Detect which cell encompasses the target text, then output its [x, y] center coordinate. 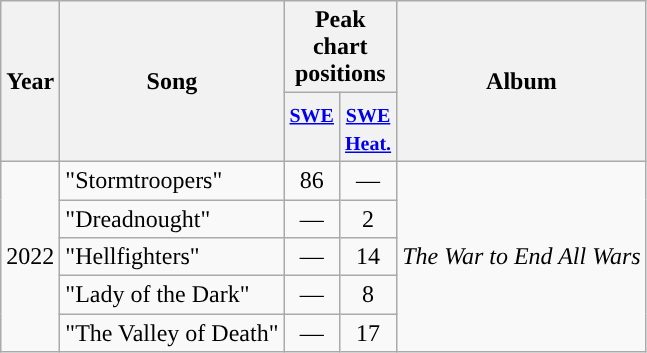
The War to End All Wars [522, 256]
2 [368, 219]
Album [522, 82]
14 [368, 257]
"Hellfighters" [172, 257]
Song [172, 82]
86 [312, 180]
SWEHeat. [368, 128]
"Lady of the Dark" [172, 295]
"The Valley of Death" [172, 333]
Year [30, 82]
"Stormtroopers" [172, 180]
"Dreadnought" [172, 219]
8 [368, 295]
2022 [30, 256]
17 [368, 333]
SWE [312, 128]
Peak chart positions [340, 47]
